Detect which cell encompasses the target text, then output its [X, Y] center coordinate. 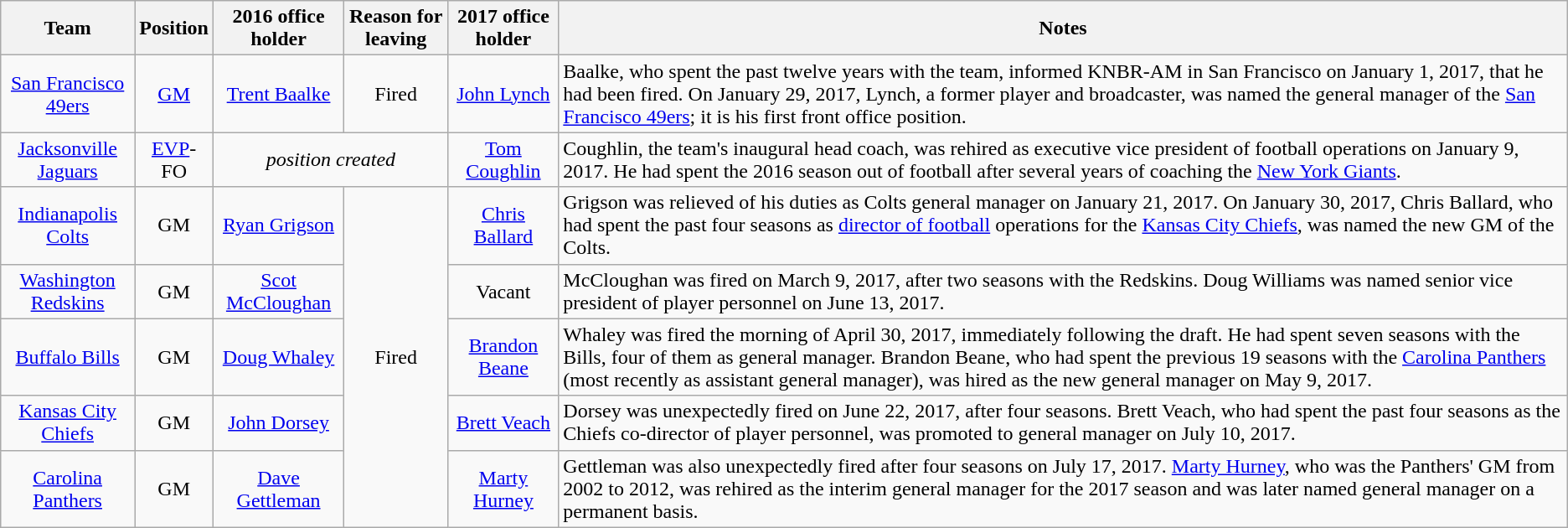
Brett Veach [503, 422]
Washington Redskins [68, 292]
John Dorsey [279, 422]
2017 office holder [503, 28]
position created [331, 159]
Buffalo Bills [68, 357]
Kansas City Chiefs [68, 422]
Vacant [503, 292]
Notes [1063, 28]
Chris Ballard [503, 225]
Marty Hurney [503, 489]
Trent Baalke [279, 94]
Position [174, 28]
Reason for leaving [395, 28]
2016 office holder [279, 28]
EVP-FO [174, 159]
Carolina Panthers [68, 489]
Indianapolis Colts [68, 225]
Jacksonville Jaguars [68, 159]
Doug Whaley [279, 357]
Dave Gettleman [279, 489]
Brandon Beane [503, 357]
Tom Coughlin [503, 159]
Scot McCloughan [279, 292]
John Lynch [503, 94]
Team [68, 28]
Ryan Grigson [279, 225]
San Francisco 49ers [68, 94]
